Output the (X, Y) coordinate of the center of the cell containing the given text.  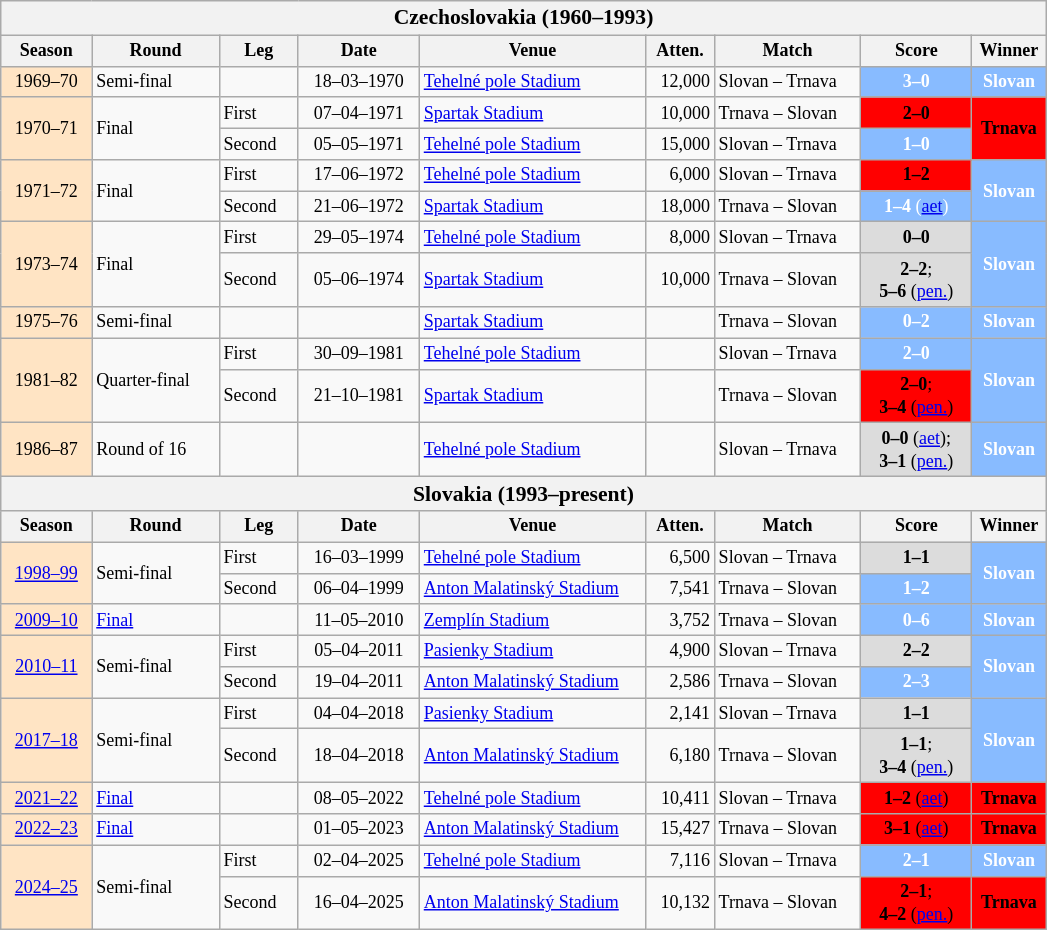
05–05–1971 (358, 144)
Slovakia (1993–present) (524, 493)
2–2 (916, 650)
04–04–2018 (358, 714)
6,500 (680, 558)
Round of 16 (156, 450)
2–2; 5–6 (pen.) (916, 280)
05–04–2011 (358, 650)
2–3 (916, 682)
2010–11 (46, 666)
11–05–2010 (358, 620)
1975–76 (46, 322)
1998–99 (46, 573)
3–0 (916, 82)
2022–23 (46, 830)
2009–10 (46, 620)
1969–70 (46, 82)
2–0; 3–4 (pen.) (916, 396)
1–4 (aet) (916, 206)
08–05–2022 (358, 798)
1986–87 (46, 450)
19–04–2011 (358, 682)
18–03–1970 (358, 82)
6,000 (680, 176)
2024–25 (46, 888)
0–0 (aet); 3–1 (pen.) (916, 450)
1981–82 (46, 380)
29–05–1974 (358, 238)
05–06–1974 (358, 280)
2,586 (680, 682)
10,132 (680, 903)
2–1 (916, 860)
1971–72 (46, 191)
06–04–1999 (358, 588)
4,900 (680, 650)
7,116 (680, 860)
3–1 (aet) (916, 830)
02–04–2025 (358, 860)
1973–74 (46, 264)
1–1; 3–4 (pen.) (916, 756)
16–03–1999 (358, 558)
1970–71 (46, 128)
2017–18 (46, 740)
01–05–2023 (358, 830)
07–04–1971 (358, 112)
2–1; 4–2 (pen.) (916, 903)
0–6 (916, 620)
21–10–1981 (358, 396)
12,000 (680, 82)
7,541 (680, 588)
2,141 (680, 714)
10,411 (680, 798)
2021–22 (46, 798)
16–04–2025 (358, 903)
8,000 (680, 238)
6,180 (680, 756)
30–09–1981 (358, 354)
18,000 (680, 206)
3,752 (680, 620)
1–2 (aet) (916, 798)
18–04–2018 (358, 756)
Zemplín Stadium (532, 620)
15,000 (680, 144)
1–0 (916, 144)
0–2 (916, 322)
17–06–1972 (358, 176)
21–06–1972 (358, 206)
0–0 (916, 238)
15,427 (680, 830)
Czechoslovakia (1960–1993) (524, 18)
Quarter-final (156, 380)
